Find where the given text appears and provide that cell's center as (x, y) coordinate. 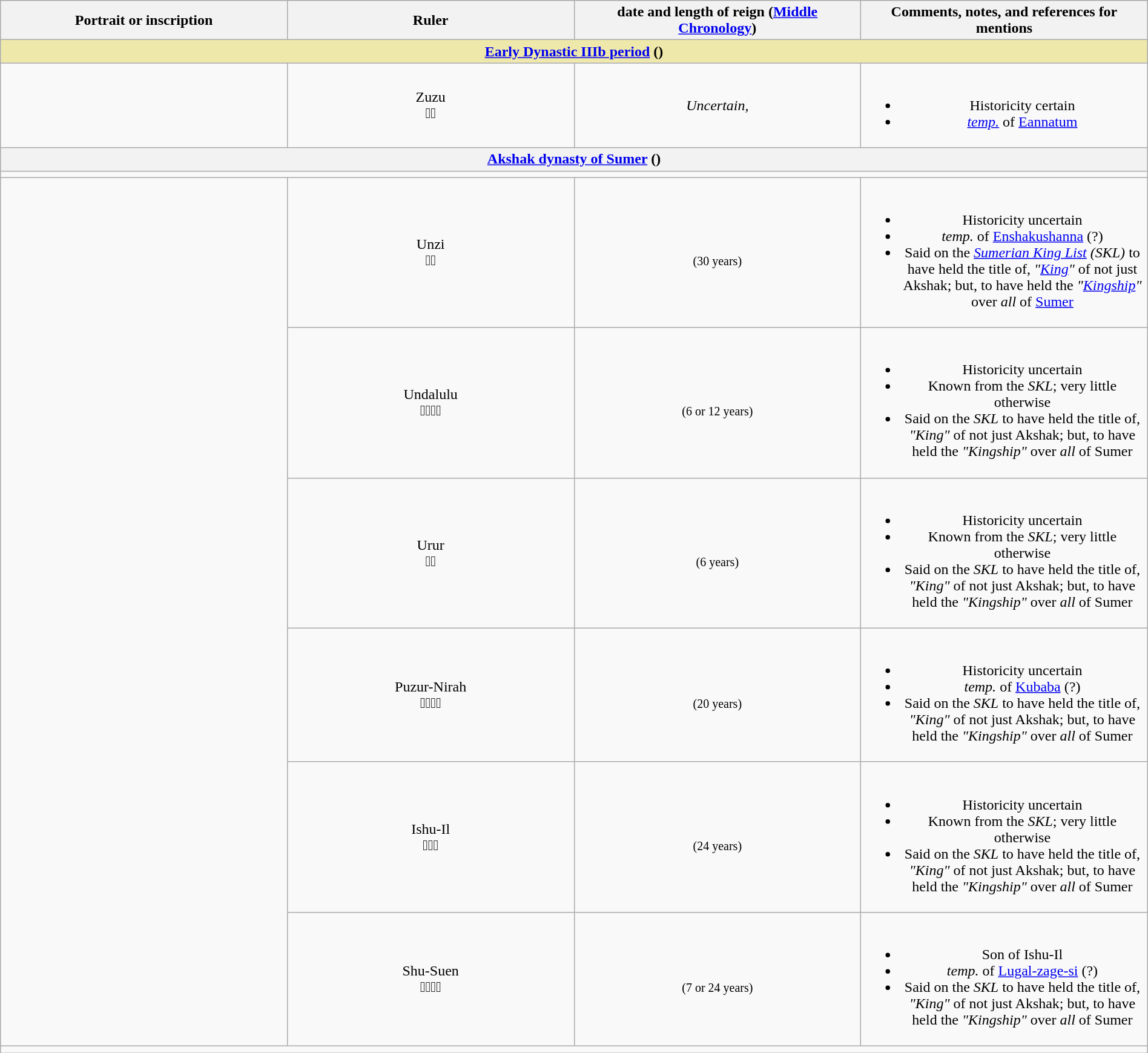
Shu-Suen𒋗𒀭𒂗𒍪 (431, 979)
Akshak dynasty of Sumer () (574, 159)
Comments, notes, and references for mentions (1005, 21)
Portrait or inscription (144, 21)
Urur𒌨𒌨 (431, 553)
(7 or 24 years) (717, 979)
(30 years) (717, 253)
Ruler (431, 21)
(20 years) (717, 695)
(6 years) (717, 553)
Ishu-Il𒄿𒋗𒅋 (431, 837)
Zuzu𒍪𒍪 (431, 105)
Unzi𒌦𒍣 (431, 253)
Puzur-Nirah𒅤𒊭𒀭𒈲 (431, 695)
date and length of reign (Middle Chronology) (717, 21)
Uncertain, (717, 105)
(6 or 12 years) (717, 403)
(24 years) (717, 837)
Undalulu𒌦𒁕𒇻𒇻 (431, 403)
Historicity certaintemp. of Eannatum (1005, 105)
Early Dynastic IIIb period () (574, 51)
